Search for the cell housing the specified text and yield its (x, y) center coordinate. 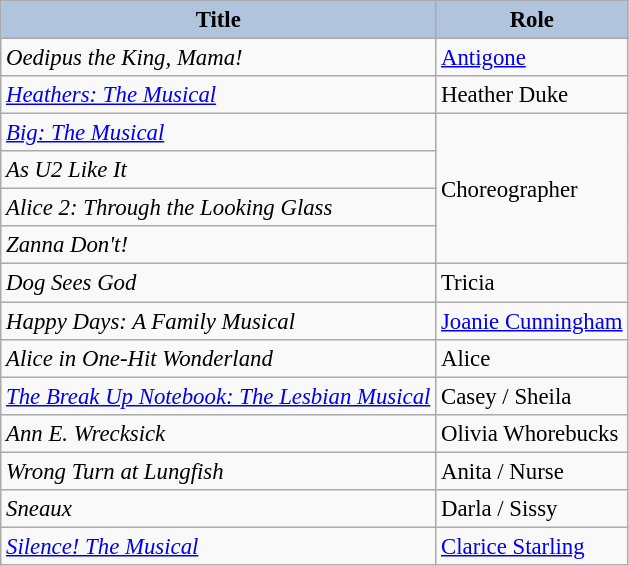
Role (532, 20)
Zanna Don't! (218, 245)
Wrong Turn at Lungfish (218, 471)
Alice 2: Through the Looking Glass (218, 208)
Heathers: The Musical (218, 95)
The Break Up Notebook: The Lesbian Musical (218, 396)
Antigone (532, 58)
Oedipus the King, Mama! (218, 58)
Choreographer (532, 189)
Darla / Sissy (532, 509)
Silence! The Musical (218, 546)
Olivia Whorebucks (532, 433)
Heather Duke (532, 95)
Dog Sees God (218, 283)
Title (218, 20)
Sneaux (218, 509)
Clarice Starling (532, 546)
Alice in One-Hit Wonderland (218, 358)
Big: The Musical (218, 133)
Casey / Sheila (532, 396)
Anita / Nurse (532, 471)
Happy Days: A Family Musical (218, 321)
Alice (532, 358)
Tricia (532, 283)
Joanie Cunningham (532, 321)
As U2 Like It (218, 170)
Ann E. Wrecksick (218, 433)
